Capture the cell that displays the provided text and extract its [x, y] central coordinate. 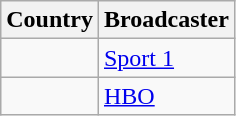
Sport 1 [166, 58]
HBO [166, 96]
Broadcaster [166, 20]
Country [50, 20]
